Identify which cell holds the provided text, then report its [X, Y] central coordinate. 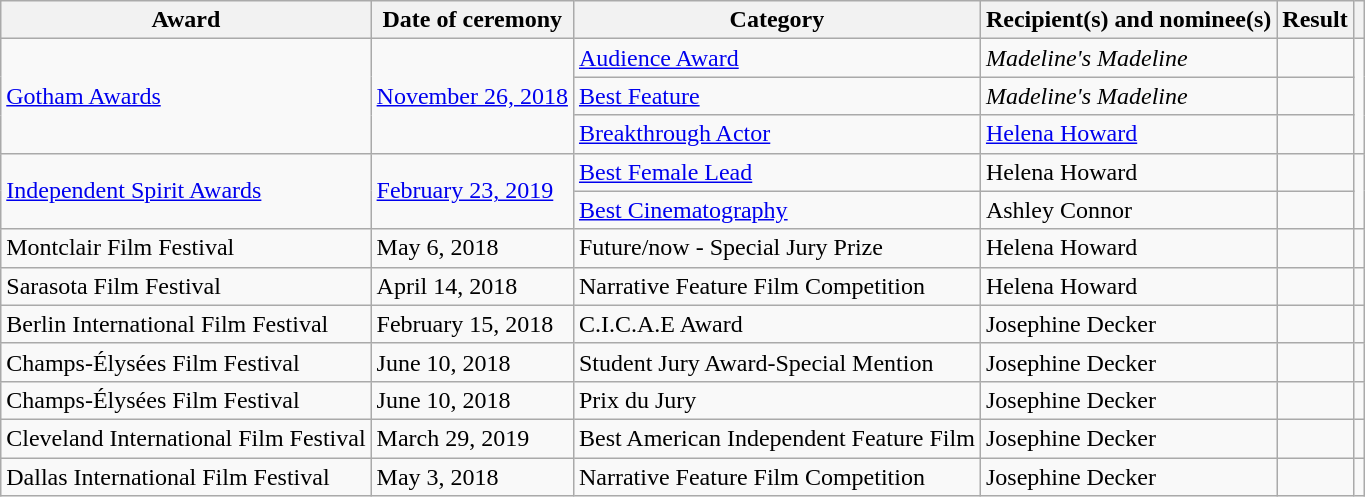
March 29, 2019 [472, 438]
Result [1315, 20]
Best Feature [776, 96]
November 26, 2018 [472, 96]
February 15, 2018 [472, 324]
April 14, 2018 [472, 286]
Date of ceremony [472, 20]
Audience Award [776, 58]
Ashley Connor [1128, 210]
Montclair Film Festival [186, 248]
Category [776, 20]
Gotham Awards [186, 96]
Sarasota Film Festival [186, 286]
Independent Spirit Awards [186, 191]
Recipient(s) and nominee(s) [1128, 20]
Prix du Jury [776, 400]
C.I.C.A.E Award [776, 324]
Award [186, 20]
February 23, 2019 [472, 191]
May 3, 2018 [472, 477]
Best American Independent Feature Film [776, 438]
May 6, 2018 [472, 248]
Berlin International Film Festival [186, 324]
Dallas International Film Festival [186, 477]
Best Female Lead [776, 172]
Best Cinematography [776, 210]
Cleveland International Film Festival [186, 438]
Breakthrough Actor [776, 134]
Student Jury Award-Special Mention [776, 362]
Future/now - Special Jury Prize [776, 248]
